Determine the (X, Y) coordinate at the center of the cell enclosing the given text.  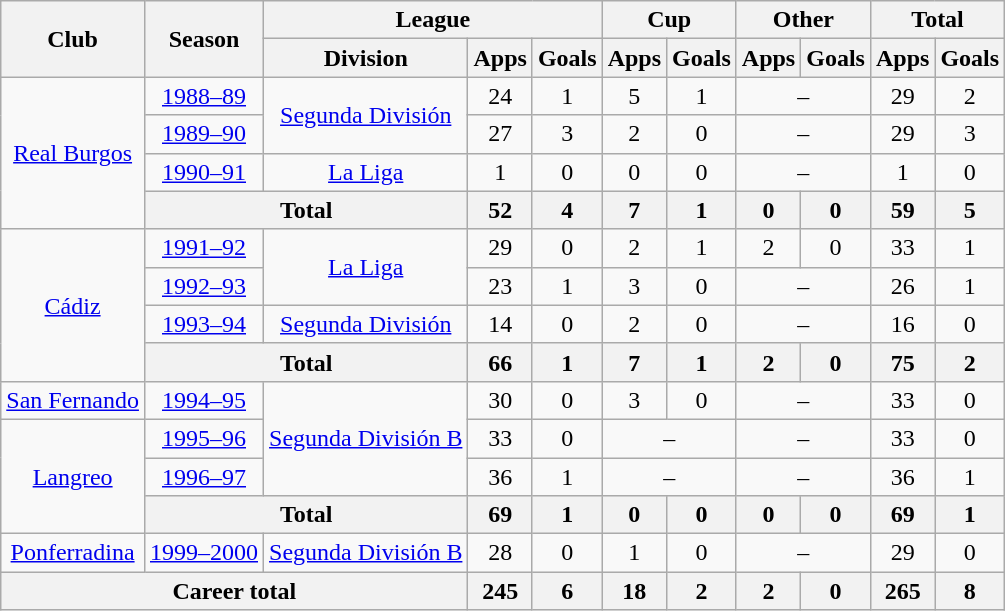
1992–93 (204, 286)
1999–2000 (204, 553)
Other (803, 20)
San Fernando (73, 400)
Cádiz (73, 305)
26 (902, 286)
1995–96 (204, 438)
6 (567, 591)
Division (366, 58)
28 (500, 553)
League (434, 20)
Langreo (73, 476)
18 (634, 591)
1994–95 (204, 400)
1996–97 (204, 477)
8 (970, 591)
1989–90 (204, 134)
265 (902, 591)
59 (902, 210)
27 (500, 134)
Career total (234, 591)
245 (500, 591)
1993–94 (204, 324)
Season (204, 39)
Real Burgos (73, 153)
66 (500, 362)
75 (902, 362)
52 (500, 210)
1990–91 (204, 172)
1991–92 (204, 248)
16 (902, 324)
4 (567, 210)
Ponferradina (73, 553)
30 (500, 400)
Cup (669, 20)
23 (500, 286)
Club (73, 39)
24 (500, 96)
1988–89 (204, 96)
14 (500, 324)
